Return (X, Y) of the center of cell containing provided text 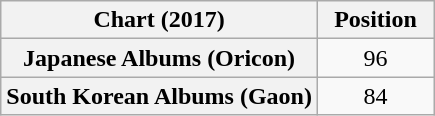
Position (375, 20)
96 (375, 58)
Chart (2017) (160, 20)
South Korean Albums (Gaon) (160, 96)
Japanese Albums (Oricon) (160, 58)
84 (375, 96)
